Determine the (X, Y) coordinate at the center of the cell enclosing the given text.  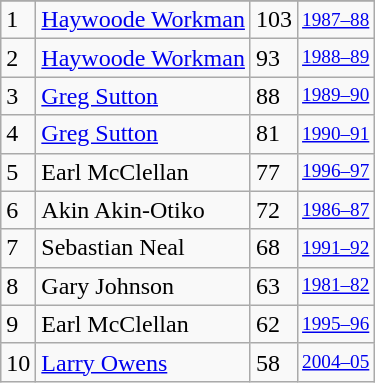
1981–82 (336, 286)
4 (18, 134)
1990–91 (336, 134)
1 (18, 20)
1988–89 (336, 58)
103 (274, 20)
8 (18, 286)
5 (18, 172)
1991–92 (336, 248)
2 (18, 58)
Larry Owens (144, 362)
63 (274, 286)
88 (274, 96)
1996–97 (336, 172)
10 (18, 362)
1989–90 (336, 96)
77 (274, 172)
1987–88 (336, 20)
3 (18, 96)
2004–05 (336, 362)
9 (18, 324)
68 (274, 248)
6 (18, 210)
Akin Akin-Otiko (144, 210)
72 (274, 210)
Sebastian Neal (144, 248)
81 (274, 134)
1986–87 (336, 210)
93 (274, 58)
62 (274, 324)
1995–96 (336, 324)
58 (274, 362)
Gary Johnson (144, 286)
7 (18, 248)
